Find where the given text appears and provide that cell's center as [X, Y] coordinate. 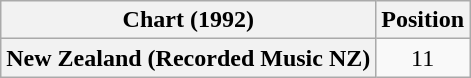
11 [423, 58]
Position [423, 20]
Chart (1992) [188, 20]
New Zealand (Recorded Music NZ) [188, 58]
